Return (x, y) of the center of cell containing provided text 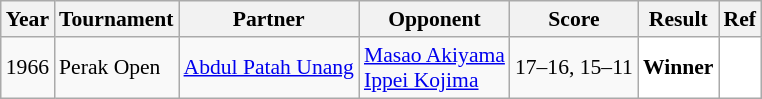
Opponent (434, 19)
Abdul Patah Unang (269, 68)
Tournament (116, 19)
Result (678, 19)
Ref (739, 19)
1966 (28, 68)
Winner (678, 68)
Perak Open (116, 68)
Masao Akiyama Ippei Kojima (434, 68)
Score (574, 19)
Year (28, 19)
Partner (269, 19)
17–16, 15–11 (574, 68)
